Provide the (x, y) coordinate of the cell's center where the given text is located.  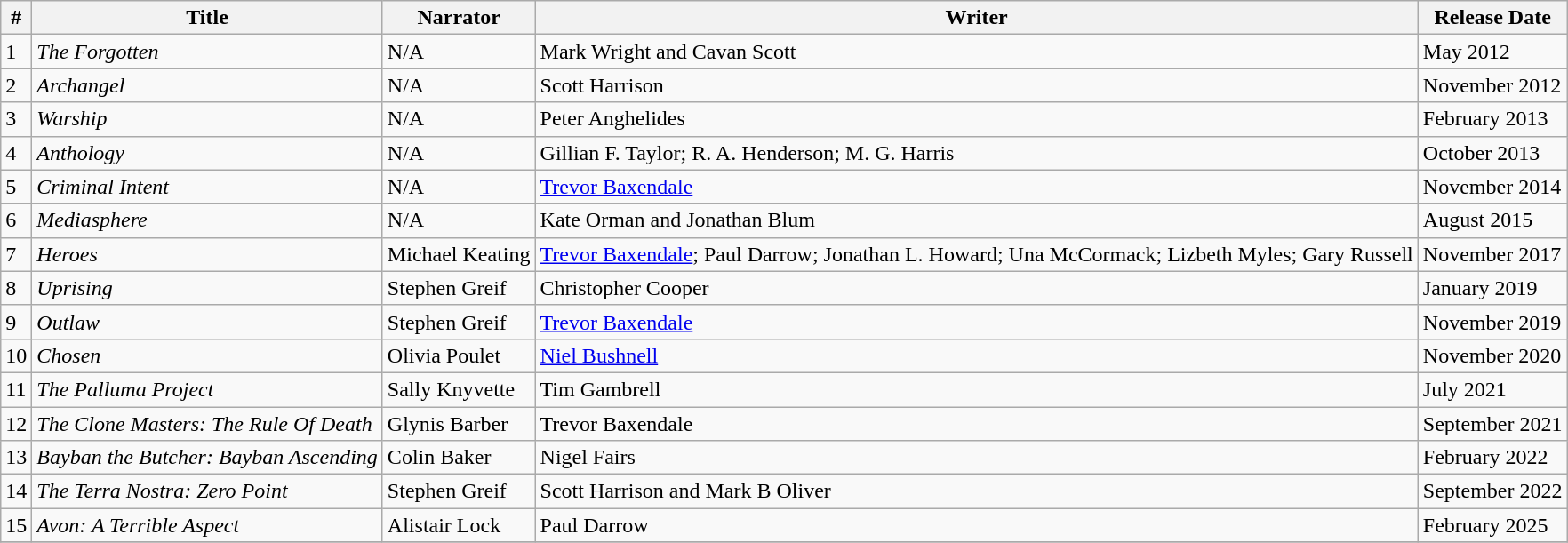
Michael Keating (459, 254)
Alistair Lock (459, 525)
1 (16, 52)
10 (16, 355)
Writer (976, 18)
Warship (208, 119)
6 (16, 220)
12 (16, 424)
August 2015 (1492, 220)
Title (208, 18)
Archangel (208, 85)
November 2012 (1492, 85)
14 (16, 491)
Nigel Fairs (976, 458)
The Terra Nostra: Zero Point (208, 491)
October 2013 (1492, 153)
7 (16, 254)
Sally Knyvette (459, 389)
November 2017 (1492, 254)
November 2019 (1492, 322)
Chosen (208, 355)
Bayban the Butcher: Bayban Ascending (208, 458)
Paul Darrow (976, 525)
February 2025 (1492, 525)
February 2013 (1492, 119)
Outlaw (208, 322)
5 (16, 187)
November 2014 (1492, 187)
Gillian F. Taylor; R. A. Henderson; M. G. Harris (976, 153)
15 (16, 525)
September 2021 (1492, 424)
November 2020 (1492, 355)
Mediasphere (208, 220)
9 (16, 322)
Scott Harrison and Mark B Oliver (976, 491)
Mark Wright and Cavan Scott (976, 52)
Scott Harrison (976, 85)
Kate Orman and Jonathan Blum (976, 220)
8 (16, 288)
11 (16, 389)
Criminal Intent (208, 187)
Colin Baker (459, 458)
2 (16, 85)
January 2019 (1492, 288)
Tim Gambrell (976, 389)
The Palluma Project (208, 389)
Trevor Baxendale; Paul Darrow; Jonathan L. Howard; Una McCormack; Lizbeth Myles; Gary Russell (976, 254)
3 (16, 119)
13 (16, 458)
Christopher Cooper (976, 288)
The Clone Masters: The Rule Of Death (208, 424)
Niel Bushnell (976, 355)
Olivia Poulet (459, 355)
Uprising (208, 288)
Narrator (459, 18)
Glynis Barber (459, 424)
Avon: A Terrible Aspect (208, 525)
The Forgotten (208, 52)
July 2021 (1492, 389)
Release Date (1492, 18)
February 2022 (1492, 458)
May 2012 (1492, 52)
Peter Anghelides (976, 119)
# (16, 18)
4 (16, 153)
September 2022 (1492, 491)
Heroes (208, 254)
Anthology (208, 153)
